Provide the (x, y) coordinate of the cell's center where the given text is located.  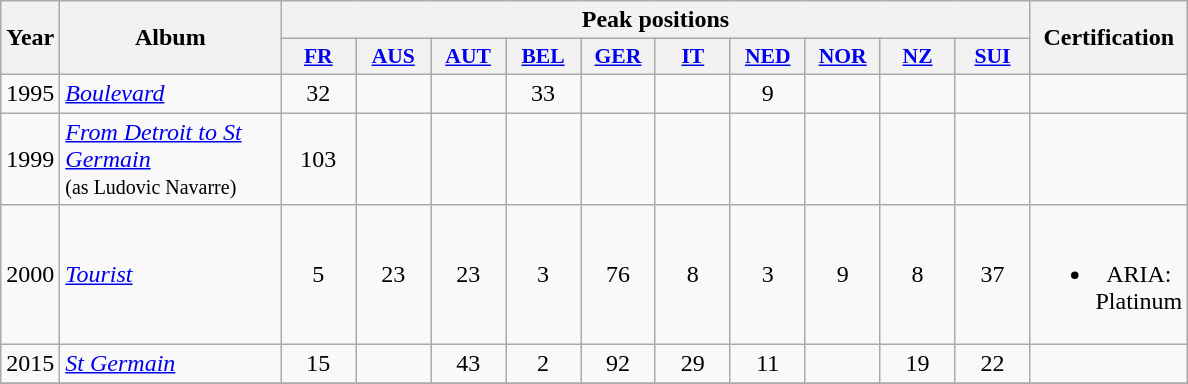
2000 (30, 275)
NED (768, 57)
AUT (468, 57)
St Germain (170, 364)
Year (30, 38)
AUS (394, 57)
2 (544, 364)
1999 (30, 158)
Certification (1109, 38)
11 (768, 364)
BEL (544, 57)
FR (318, 57)
103 (318, 158)
Album (170, 38)
37 (992, 275)
From Detroit to St Germain (as Ludovic Navarre) (170, 158)
76 (618, 275)
5 (318, 275)
19 (918, 364)
2015 (30, 364)
92 (618, 364)
NZ (918, 57)
Peak positions (656, 20)
22 (992, 364)
NOR (842, 57)
Tourist (170, 275)
Boulevard (170, 93)
IT (692, 57)
GER (618, 57)
33 (544, 93)
29 (692, 364)
SUI (992, 57)
32 (318, 93)
43 (468, 364)
ARIA: Platinum (1109, 275)
15 (318, 364)
1995 (30, 93)
